Locate the cell with the specified text and output its [x, y] center coordinate. 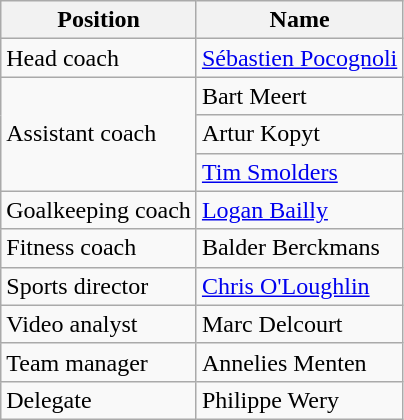
Chris O'Loughlin [299, 286]
Delegate [99, 400]
Philippe Wery [299, 400]
Tim Smolders [299, 172]
Head coach [99, 58]
Annelies Menten [299, 362]
Balder Berckmans [299, 248]
Team manager [99, 362]
Name [299, 20]
Fitness coach [99, 248]
Video analyst [99, 324]
Marc Delcourt [299, 324]
Assistant coach [99, 134]
Logan Bailly [299, 210]
Position [99, 20]
Bart Meert [299, 96]
Sébastien Pocognoli [299, 58]
Sports director [99, 286]
Artur Kopyt [299, 134]
Goalkeeping coach [99, 210]
